Locate the cell with the specified text and output its (X, Y) center coordinate. 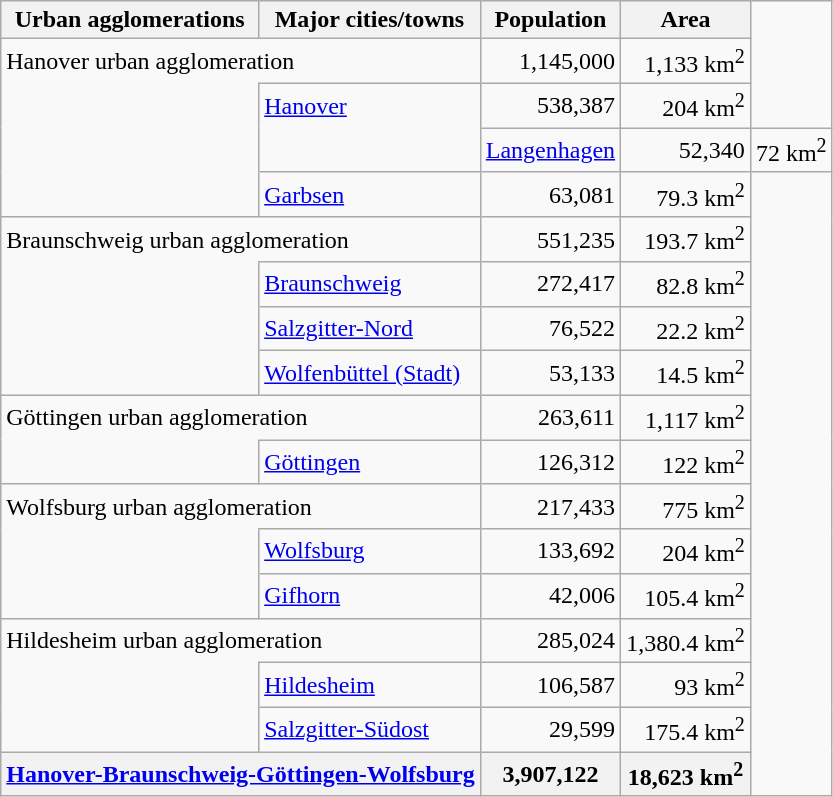
Wolfenbüttel (Stadt) (370, 374)
Hildesheim urban agglomeration (241, 640)
126,312 (550, 462)
Salzgitter-Südost (370, 730)
122 km2 (686, 462)
263,611 (550, 418)
14.5 km2 (686, 374)
106,587 (550, 686)
285,024 (550, 640)
Garbsen (370, 194)
29,599 (550, 730)
Göttingen urban agglomeration (241, 418)
82.8 km2 (686, 284)
Gifhorn (370, 596)
551,235 (550, 240)
1,380.4 km2 (686, 640)
775 km2 (686, 506)
76,522 (550, 328)
538,387 (550, 106)
Wolfsburg urban agglomeration (241, 506)
Braunschweig urban agglomeration (241, 240)
72 km2 (791, 150)
Hanover (370, 106)
Area (686, 20)
1,117 km2 (686, 418)
42,006 (550, 596)
Hildesheim (370, 686)
Population (550, 20)
3,907,122 (550, 774)
53,133 (550, 374)
193.7 km2 (686, 240)
105.4 km2 (686, 596)
Urban agglomerations (130, 20)
Langenhagen (550, 150)
18,623 km2 (686, 774)
1,145,000 (550, 62)
Braunschweig (370, 284)
79.3 km2 (686, 194)
1,133 km2 (686, 62)
22.2 km2 (686, 328)
Göttingen (370, 462)
63,081 (550, 194)
52,340 (686, 150)
Hanover-Braunschweig-Göttingen-Wolfsburg (241, 774)
93 km2 (686, 686)
175.4 km2 (686, 730)
272,417 (550, 284)
133,692 (550, 552)
Major cities/towns (370, 20)
217,433 (550, 506)
Salzgitter-Nord (370, 328)
Hanover urban agglomeration (241, 62)
Wolfsburg (370, 552)
